Provide the [x, y] coordinate of the cell's center where the given text is located.  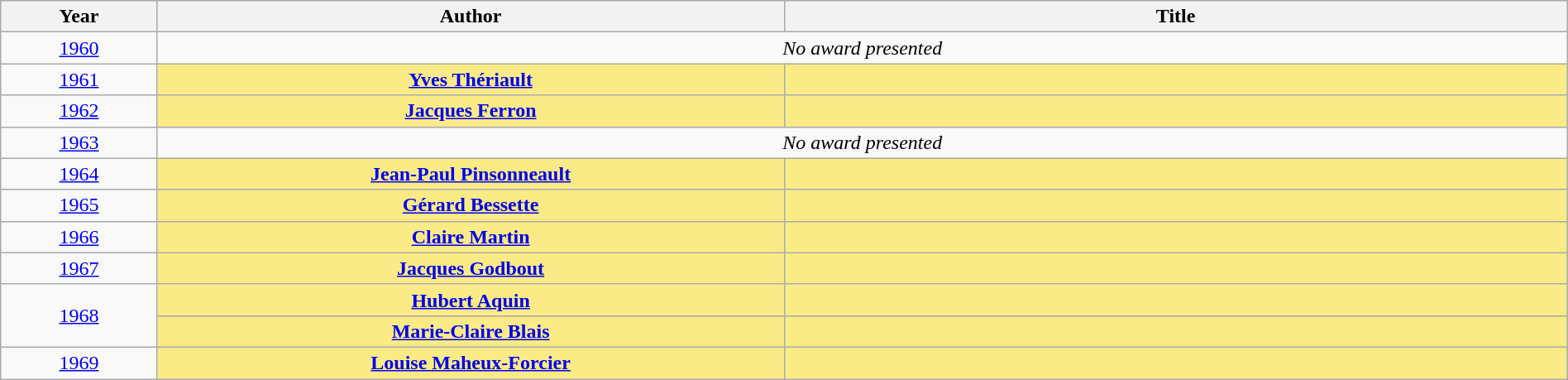
Hubert Aquin [471, 300]
1964 [79, 174]
Claire Martin [471, 237]
Title [1176, 17]
Gérard Bessette [471, 205]
Jacques Godbout [471, 268]
Author [471, 17]
1965 [79, 205]
Year [79, 17]
Jean-Paul Pinsonneault [471, 174]
1968 [79, 315]
1962 [79, 111]
1960 [79, 48]
Marie-Claire Blais [471, 331]
1969 [79, 363]
1963 [79, 142]
1966 [79, 237]
Louise Maheux-Forcier [471, 363]
Jacques Ferron [471, 111]
Yves Thériault [471, 79]
1967 [79, 268]
1961 [79, 79]
